Output the (x, y) coordinate of the center of the cell containing the given text.  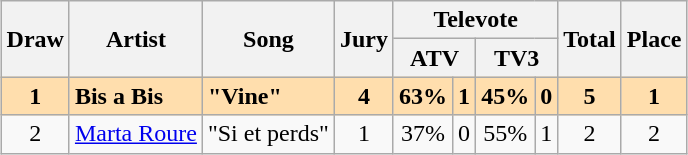
5 (590, 96)
Artist (136, 39)
55% (506, 134)
Jury (364, 39)
4 (364, 96)
Bis a Bis (136, 96)
"Si et perds" (268, 134)
Draw (35, 39)
Televote (475, 20)
Total (590, 39)
ATV (434, 58)
63% (422, 96)
Marta Roure (136, 134)
37% (422, 134)
"Vine" (268, 96)
TV3 (517, 58)
45% (506, 96)
Song (268, 39)
Place (654, 39)
